Pinpoint the cell where the given text exists, returning its (X, Y) midpoint coordinate. 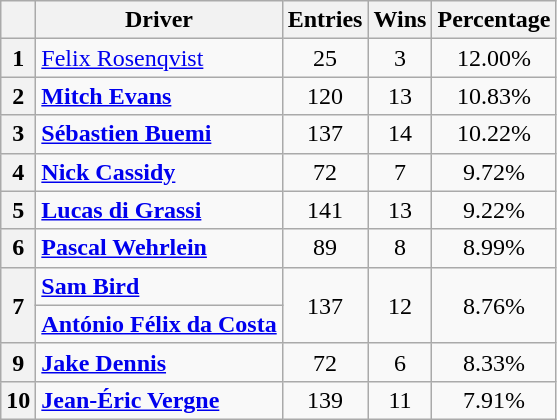
Percentage (494, 20)
10.83% (494, 96)
120 (325, 96)
2 (18, 96)
Mitch Evans (159, 96)
14 (400, 134)
25 (325, 58)
4 (18, 172)
10.22% (494, 134)
11 (400, 400)
8.76% (494, 305)
9 (18, 362)
12 (400, 305)
10 (18, 400)
9.22% (494, 210)
Nick Cassidy (159, 172)
139 (325, 400)
Sam Bird (159, 286)
Jean-Éric Vergne (159, 400)
1 (18, 58)
Jake Dennis (159, 362)
12.00% (494, 58)
Entries (325, 20)
Pascal Wehrlein (159, 248)
Felix Rosenqvist (159, 58)
8 (400, 248)
Wins (400, 20)
António Félix da Costa (159, 324)
141 (325, 210)
Sébastien Buemi (159, 134)
89 (325, 248)
7.91% (494, 400)
8.33% (494, 362)
Lucas di Grassi (159, 210)
8.99% (494, 248)
5 (18, 210)
9.72% (494, 172)
Driver (159, 20)
